Provide the (x, y) coordinate of the cell's center where the given text is located.  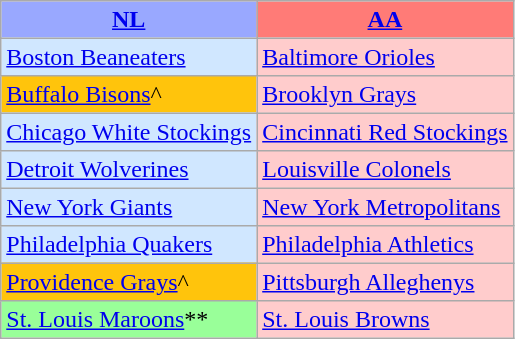
Providence Grays^ (129, 282)
Boston Beaneaters (129, 56)
Philadelphia Quakers (129, 244)
Detroit Wolverines (129, 170)
NL (129, 20)
New York Giants (129, 206)
Buffalo Bisons^ (129, 94)
Baltimore Orioles (385, 56)
Brooklyn Grays (385, 94)
St. Louis Browns (385, 318)
New York Metropolitans (385, 206)
Philadelphia Athletics (385, 244)
Pittsburgh Alleghenys (385, 282)
AA (385, 20)
Louisville Colonels (385, 170)
Cincinnati Red Stockings (385, 132)
Chicago White Stockings (129, 132)
St. Louis Maroons** (129, 318)
